For the text-containing cell, return its midpoint in (X, Y) coordinate format. 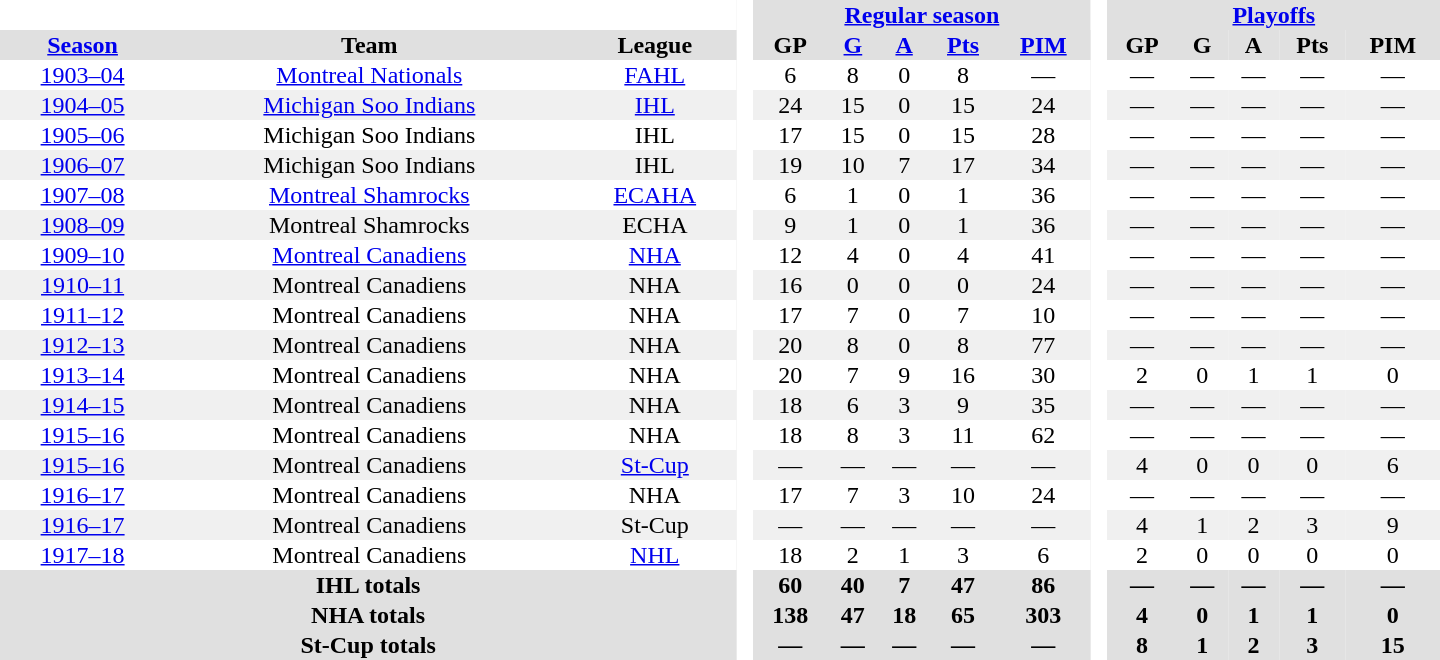
St-Cup totals (368, 645)
NHA totals (368, 615)
FAHL (654, 75)
NHL (654, 555)
1904–05 (82, 105)
41 (1043, 255)
Regular season (922, 15)
1911–12 (82, 315)
Season (82, 45)
1907–08 (82, 195)
34 (1043, 165)
1908–09 (82, 225)
ECHA (654, 225)
1912–13 (82, 345)
1905–06 (82, 135)
138 (790, 615)
1917–18 (82, 555)
303 (1043, 615)
30 (1043, 375)
35 (1043, 405)
League (654, 45)
19 (790, 165)
40 (852, 585)
1909–10 (82, 255)
60 (790, 585)
62 (1043, 435)
1913–14 (82, 375)
IHL totals (368, 585)
1914–15 (82, 405)
ECAHA (654, 195)
77 (1043, 345)
28 (1043, 135)
Playoffs (1274, 15)
11 (963, 435)
1910–11 (82, 285)
Montreal Nationals (369, 75)
1906–07 (82, 165)
1903–04 (82, 75)
Team (369, 45)
12 (790, 255)
65 (963, 615)
86 (1043, 585)
